Identify which cell holds the provided text, then report its (X, Y) central coordinate. 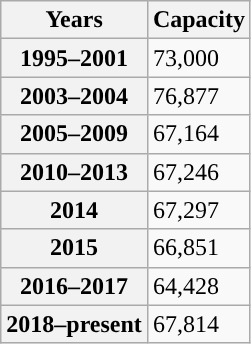
2015 (74, 248)
1995–2001 (74, 58)
67,164 (198, 134)
Years (74, 20)
2018–present (74, 324)
64,428 (198, 286)
Capacity (198, 20)
73,000 (198, 58)
67,246 (198, 172)
2010–2013 (74, 172)
2014 (74, 210)
2005–2009 (74, 134)
2016–2017 (74, 286)
67,297 (198, 210)
2003–2004 (74, 96)
67,814 (198, 324)
66,851 (198, 248)
76,877 (198, 96)
